Scan for the cell matching the given text and deliver its (X, Y) coordinate at center. 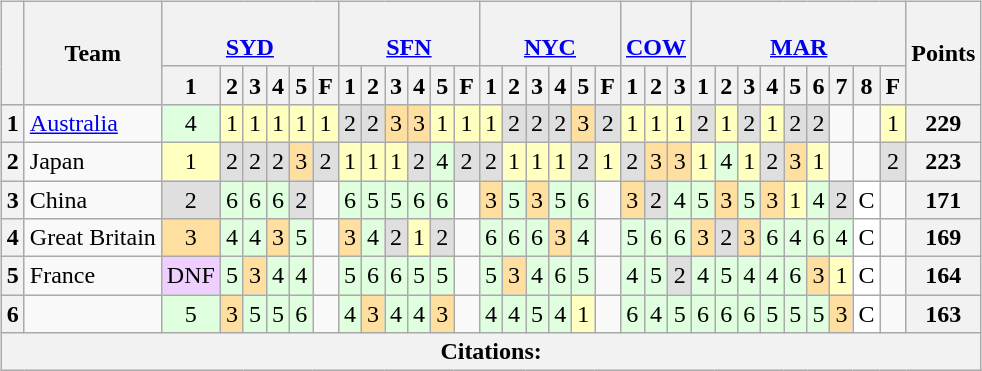
Team (92, 52)
163 (944, 314)
Japan (92, 161)
7 (842, 85)
Citations: (491, 352)
Great Britain (92, 238)
171 (944, 199)
169 (944, 238)
China (92, 199)
COW (656, 34)
8 (866, 85)
NYC (550, 34)
223 (944, 161)
Points (944, 52)
France (92, 276)
SYD (250, 34)
SFN (408, 34)
Australia (92, 123)
DNF (190, 276)
164 (944, 276)
229 (944, 123)
MAR (799, 34)
